Output the (x, y) coordinate of the center of the cell containing the given text.  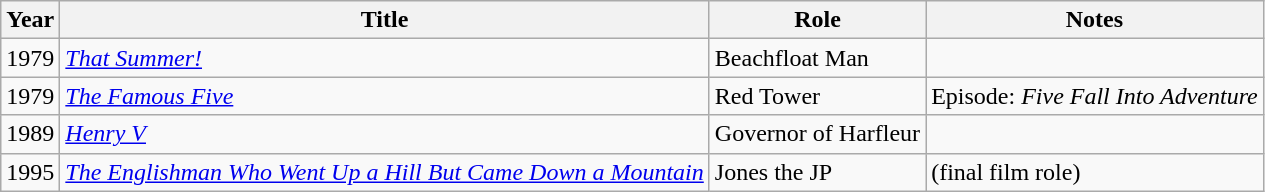
The Englishman Who Went Up a Hill But Came Down a Mountain (385, 172)
(final film role) (1095, 172)
That Summer! (385, 58)
Governor of Harfleur (817, 134)
Beachfloat Man (817, 58)
Role (817, 20)
1989 (30, 134)
Episode: Five Fall Into Adventure (1095, 96)
1995 (30, 172)
Title (385, 20)
The Famous Five (385, 96)
Year (30, 20)
Jones the JP (817, 172)
Henry V (385, 134)
Red Tower (817, 96)
Notes (1095, 20)
